Output the (X, Y) coordinate of the center of the cell containing the given text.  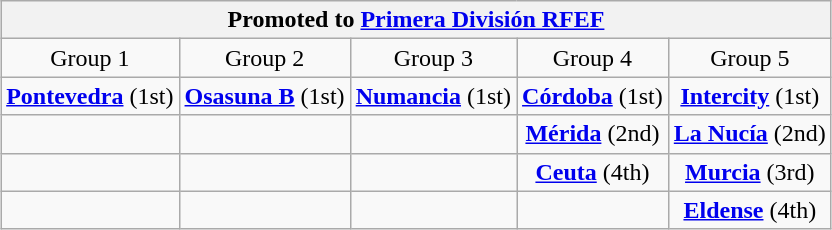
Numancia (1st) (433, 96)
Group 3 (433, 58)
Mérida (2nd) (593, 134)
Group 4 (593, 58)
Murcia (3rd) (750, 172)
Osasuna B (1st) (264, 96)
Group 1 (90, 58)
Córdoba (1st) (593, 96)
Group 5 (750, 58)
Intercity (1st) (750, 96)
Ceuta (4th) (593, 172)
Promoted to Primera División RFEF (416, 20)
Group 2 (264, 58)
Pontevedra (1st) (90, 96)
La Nucía (2nd) (750, 134)
Eldense (4th) (750, 210)
